Return [X, Y] of the center of cell containing provided text 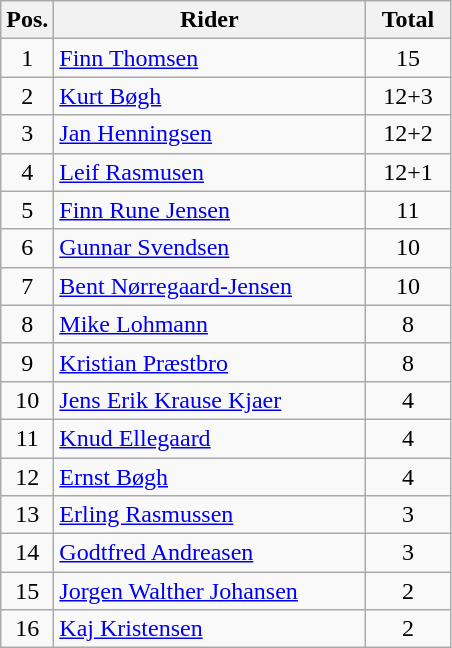
Jens Erik Krause Kjaer [210, 400]
Finn Rune Jensen [210, 210]
Kristian Præstbro [210, 362]
Kurt Bøgh [210, 96]
Pos. [28, 20]
Erling Rasmussen [210, 515]
9 [28, 362]
Rider [210, 20]
Bent Nørregaard-Jensen [210, 286]
Gunnar Svendsen [210, 248]
14 [28, 553]
13 [28, 515]
12+2 [408, 134]
Jorgen Walther Johansen [210, 591]
Finn Thomsen [210, 58]
Leif Rasmusen [210, 172]
16 [28, 629]
12+3 [408, 96]
6 [28, 248]
Knud Ellegaard [210, 438]
12 [28, 477]
Ernst Bøgh [210, 477]
5 [28, 210]
7 [28, 286]
Godtfred Andreasen [210, 553]
Jan Henningsen [210, 134]
1 [28, 58]
Mike Lohmann [210, 324]
Kaj Kristensen [210, 629]
12+1 [408, 172]
Total [408, 20]
